Detect which cell encompasses the target text, then output its (x, y) center coordinate. 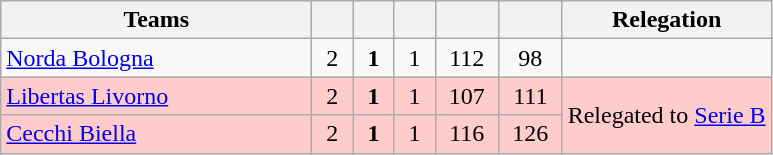
98 (531, 58)
Relegated to Serie B (666, 115)
107 (467, 96)
Relegation (666, 20)
111 (531, 96)
Cecchi Biella (156, 134)
112 (467, 58)
126 (531, 134)
Teams (156, 20)
116 (467, 134)
Norda Bologna (156, 58)
Libertas Livorno (156, 96)
